Output the (x, y) coordinate of the center of the cell containing the given text.  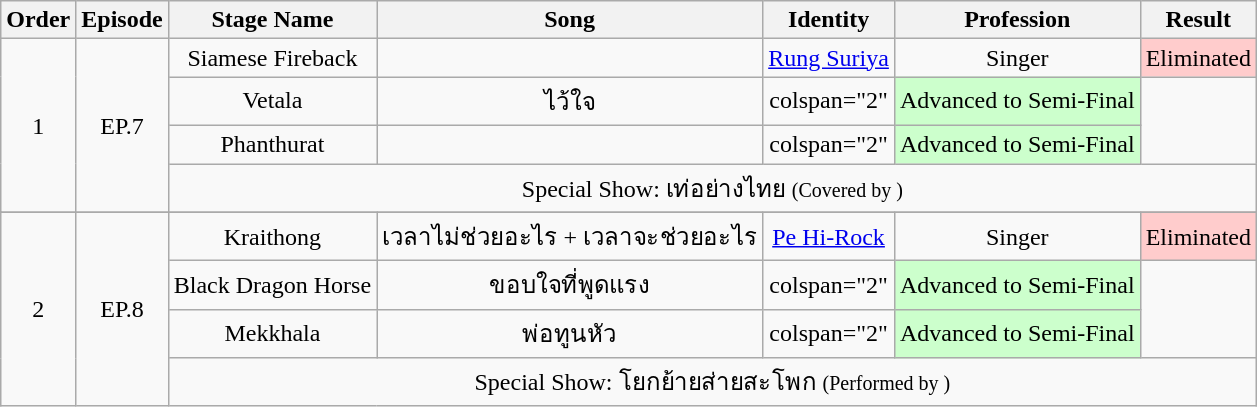
Rung Suriya (829, 58)
Stage Name (272, 20)
ขอบใจที่พูดแรง (570, 286)
Result (1198, 20)
EP.8 (122, 309)
Special Show: เท่อย่างไทย (Covered by ) (712, 188)
Phanthurat (272, 144)
Special Show: โยกย้ายส่ายสะโพก (Performed by ) (712, 382)
Black Dragon Horse (272, 286)
Mekkhala (272, 334)
พ่อทูนหัว (570, 334)
เวลาไม่ช่วยอะไร + เวลาจะช่วยอะไร (570, 236)
Vetala (272, 102)
Kraithong (272, 236)
ไว้ใจ (570, 102)
Siamese Fireback (272, 58)
Profession (1017, 20)
Episode (122, 20)
2 (38, 309)
Song (570, 20)
Identity (829, 20)
Order (38, 20)
1 (38, 126)
EP.7 (122, 126)
Pe Hi-Rock (829, 236)
